Search for the cell housing the specified text and yield its (x, y) center coordinate. 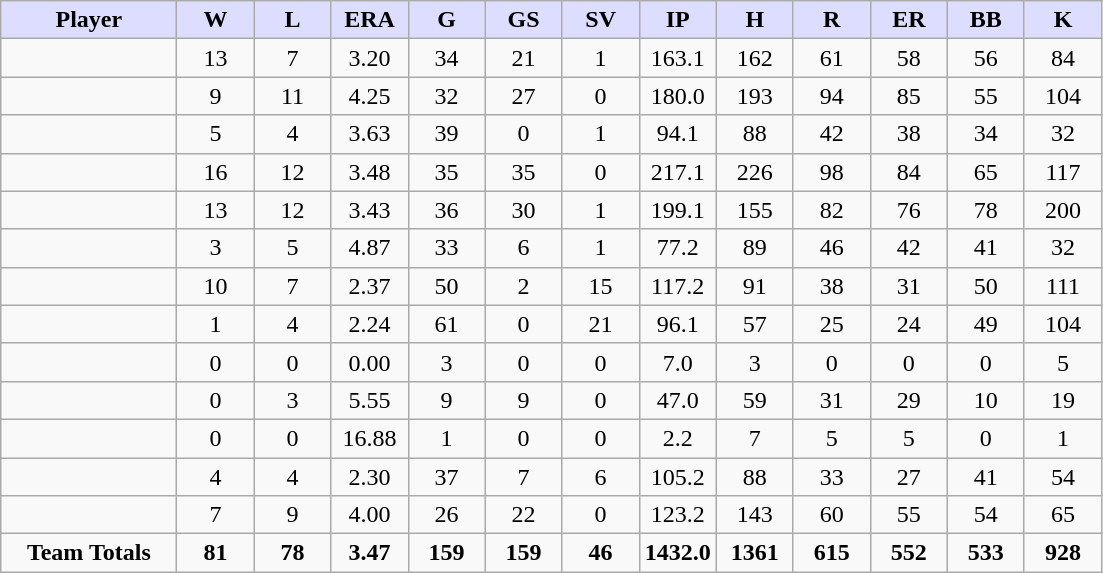
117.2 (678, 286)
3.20 (370, 58)
H (754, 20)
16.88 (370, 438)
24 (908, 324)
162 (754, 58)
226 (754, 172)
143 (754, 515)
25 (832, 324)
49 (986, 324)
2.37 (370, 286)
163.1 (678, 58)
56 (986, 58)
533 (986, 553)
57 (754, 324)
111 (1062, 286)
76 (908, 210)
19 (1062, 400)
1432.0 (678, 553)
928 (1062, 553)
11 (292, 96)
81 (216, 553)
Team Totals (89, 553)
3.43 (370, 210)
3.48 (370, 172)
117 (1062, 172)
3.63 (370, 134)
15 (600, 286)
SV (600, 20)
ERA (370, 20)
BB (986, 20)
36 (446, 210)
77.2 (678, 248)
98 (832, 172)
94 (832, 96)
59 (754, 400)
180.0 (678, 96)
22 (524, 515)
29 (908, 400)
Player (89, 20)
4.00 (370, 515)
26 (446, 515)
7.0 (678, 362)
105.2 (678, 477)
155 (754, 210)
IP (678, 20)
91 (754, 286)
2 (524, 286)
200 (1062, 210)
2.24 (370, 324)
94.1 (678, 134)
R (832, 20)
1361 (754, 553)
2.2 (678, 438)
K (1062, 20)
82 (832, 210)
3.47 (370, 553)
4.25 (370, 96)
ER (908, 20)
0.00 (370, 362)
193 (754, 96)
199.1 (678, 210)
615 (832, 553)
5.55 (370, 400)
552 (908, 553)
58 (908, 58)
47.0 (678, 400)
2.30 (370, 477)
60 (832, 515)
L (292, 20)
37 (446, 477)
89 (754, 248)
39 (446, 134)
G (446, 20)
217.1 (678, 172)
4.87 (370, 248)
96.1 (678, 324)
123.2 (678, 515)
30 (524, 210)
W (216, 20)
85 (908, 96)
16 (216, 172)
GS (524, 20)
